Pinpoint the cell where the given text exists, returning its (x, y) midpoint coordinate. 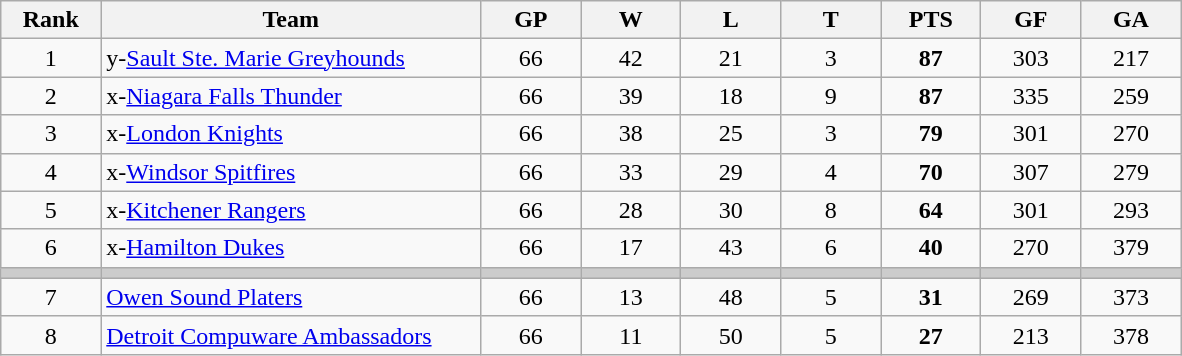
279 (1131, 172)
70 (931, 172)
GF (1031, 20)
28 (631, 210)
43 (731, 248)
2 (51, 96)
335 (1031, 96)
x-Windsor Spitfires (291, 172)
x-Hamilton Dukes (291, 248)
379 (1131, 248)
30 (731, 210)
307 (1031, 172)
269 (1031, 297)
40 (931, 248)
213 (1031, 335)
17 (631, 248)
27 (931, 335)
378 (1131, 335)
39 (631, 96)
x-Kitchener Rangers (291, 210)
50 (731, 335)
GA (1131, 20)
x-Niagara Falls Thunder (291, 96)
7 (51, 297)
L (731, 20)
42 (631, 58)
Rank (51, 20)
18 (731, 96)
38 (631, 134)
217 (1131, 58)
33 (631, 172)
25 (731, 134)
373 (1131, 297)
x-London Knights (291, 134)
T (831, 20)
Detroit Compuware Ambassadors (291, 335)
259 (1131, 96)
GP (531, 20)
293 (1131, 210)
1 (51, 58)
9 (831, 96)
PTS (931, 20)
64 (931, 210)
y-Sault Ste. Marie Greyhounds (291, 58)
21 (731, 58)
29 (731, 172)
Team (291, 20)
13 (631, 297)
48 (731, 297)
W (631, 20)
11 (631, 335)
79 (931, 134)
Owen Sound Platers (291, 297)
31 (931, 297)
303 (1031, 58)
